Return [X, Y] of the center of cell containing provided text 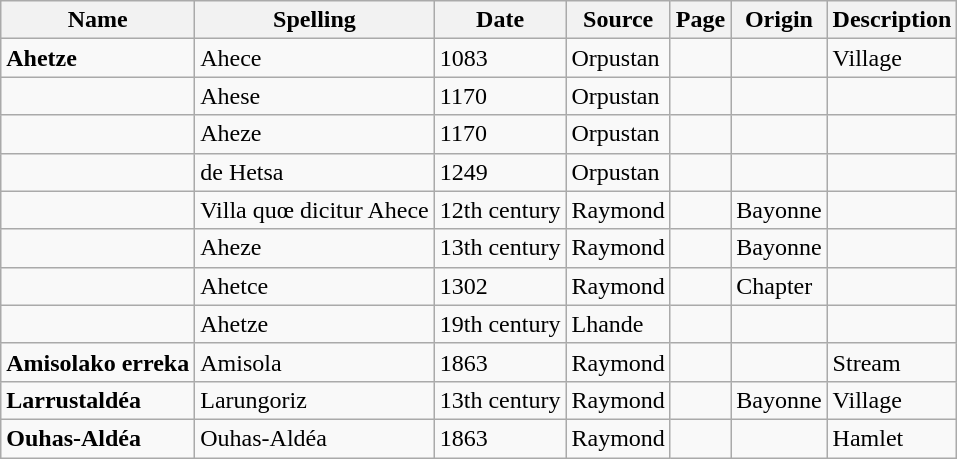
de Hetsa [315, 172]
Chapter [779, 286]
Name [98, 20]
Amisolako erreka [98, 362]
Amisola [315, 362]
Stream [892, 362]
Ahetce [315, 286]
Page [700, 20]
Spelling [315, 20]
12th century [500, 210]
1083 [500, 58]
1249 [500, 172]
Origin [779, 20]
Date [500, 20]
Lhande [618, 324]
Larungoriz [315, 400]
Source [618, 20]
19th century [500, 324]
Ahese [315, 96]
Villa quœ dicitur Ahece [315, 210]
1302 [500, 286]
Hamlet [892, 438]
Description [892, 20]
Ahece [315, 58]
Larrustaldéa [98, 400]
